Search for the cell housing the specified text and yield its (x, y) center coordinate. 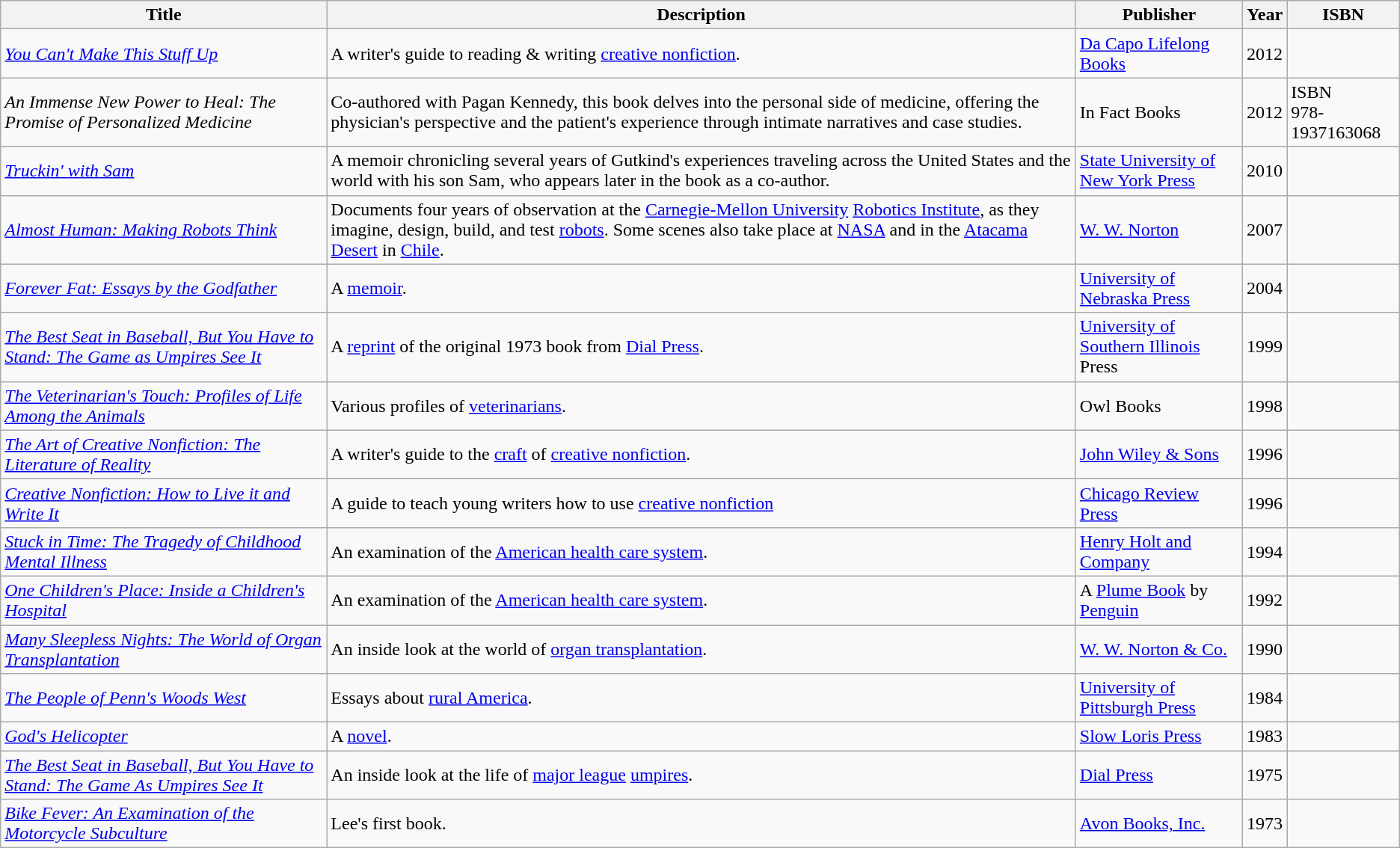
Da Capo Lifelong Books (1159, 54)
State University of New York Press (1159, 170)
1975 (1265, 775)
One Children's Place: Inside a Children's Hospital (164, 600)
1990 (1265, 649)
Henry Holt and Company (1159, 552)
Chicago Review Press (1159, 503)
Stuck in Time: The Tragedy of Childhood Mental Illness (164, 552)
2007 (1265, 230)
ISBN978-1937163068 (1343, 112)
Creative Nonfiction: How to Live it and Write It (164, 503)
1998 (1265, 405)
A Plume Book by Penguin (1159, 600)
A writer's guide to reading & writing creative nonfiction. (701, 54)
Owl Books (1159, 405)
Essays about rural America. (701, 698)
The Best Seat in Baseball, But You Have to Stand: The Game As Umpires See It (164, 775)
A writer's guide to the craft of creative nonfiction. (701, 455)
Almost Human: Making Robots Think (164, 230)
Many Sleepless Nights: The World of Organ Transplantation (164, 649)
The Veterinarian's Touch: Profiles of Life Among the Animals (164, 405)
A novel. (701, 737)
W. W. Norton & Co. (1159, 649)
A memoir. (701, 289)
Year (1265, 15)
1983 (1265, 737)
ISBN (1343, 15)
Description (701, 15)
The Art of Creative Nonfiction: The Literature of Reality (164, 455)
Various profiles of veterinarians. (701, 405)
University of Southern Illinois Press (1159, 347)
1992 (1265, 600)
W. W. Norton (1159, 230)
The People of Penn's Woods West (164, 698)
University of Pittsburgh Press (1159, 698)
1999 (1265, 347)
1973 (1265, 824)
In Fact Books (1159, 112)
Publisher (1159, 15)
Title (164, 15)
University of Nebraska Press (1159, 289)
Forever Fat: Essays by the Godfather (164, 289)
Bike Fever: An Examination of the Motorcycle Subculture (164, 824)
A guide to teach young writers how to use creative nonfiction (701, 503)
An Immense New Power to Heal: The Promise of Personalized Medicine (164, 112)
You Can't Make This Stuff Up (164, 54)
2004 (1265, 289)
God's Helicopter (164, 737)
Truckin' with Sam (164, 170)
1994 (1265, 552)
John Wiley & Sons (1159, 455)
An inside look at the world of organ transplantation. (701, 649)
Avon Books, Inc. (1159, 824)
Slow Loris Press (1159, 737)
A reprint of the original 1973 book from Dial Press. (701, 347)
2010 (1265, 170)
An inside look at the life of major league umpires. (701, 775)
Dial Press (1159, 775)
Lee's first book. (701, 824)
The Best Seat in Baseball, But You Have to Stand: The Game as Umpires See It (164, 347)
1984 (1265, 698)
